Extract the (x, y) coordinate from the center of the cell holding the provided text.  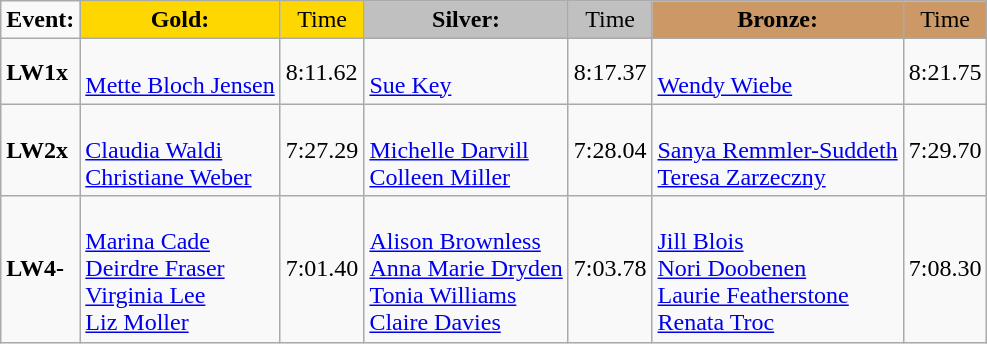
7:28.04 (610, 150)
Gold: (180, 20)
LW2x (40, 150)
Sue Key (466, 72)
7:27.29 (322, 150)
7:01.40 (322, 269)
8:17.37 (610, 72)
8:21.75 (945, 72)
Michelle Darvill Colleen Miller (466, 150)
Event: (40, 20)
Mette Bloch Jensen (180, 72)
7:08.30 (945, 269)
8:11.62 (322, 72)
7:29.70 (945, 150)
Sanya Remmler-Suddeth Teresa Zarzeczny (778, 150)
Marina Cade Deirdre Fraser Virginia Lee Liz Moller (180, 269)
Wendy Wiebe (778, 72)
Claudia Waldi Christiane Weber (180, 150)
Jill Blois Nori Doobenen Laurie Featherstone Renata Troc (778, 269)
Bronze: (778, 20)
7:03.78 (610, 269)
Silver: (466, 20)
Alison Brownless Anna Marie Dryden Tonia Williams Claire Davies (466, 269)
LW1x (40, 72)
LW4- (40, 269)
